Pinpoint the cell where the given text exists, returning its (x, y) midpoint coordinate. 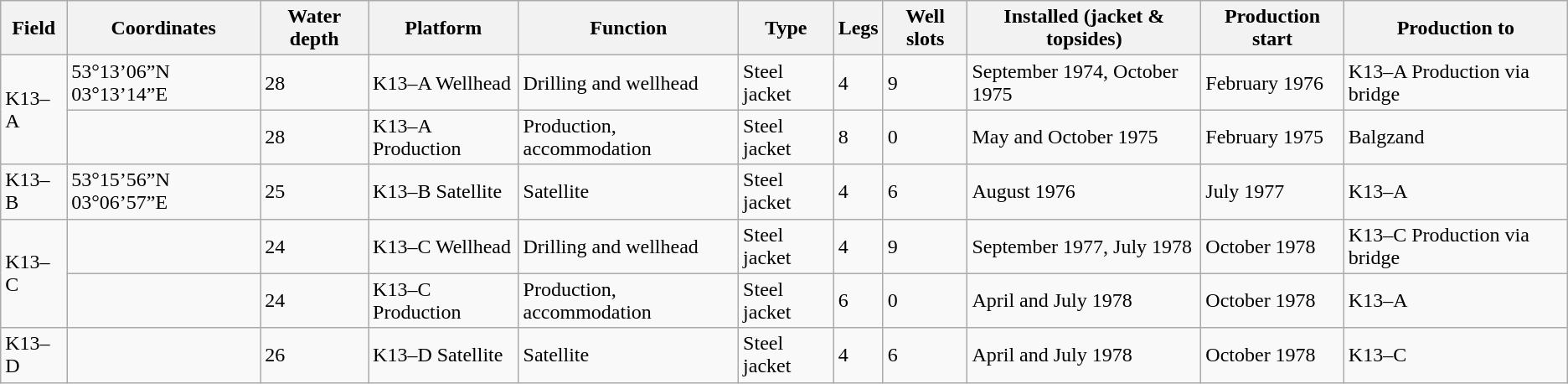
Balgzand (1456, 138)
September 1974, October 1975 (1084, 82)
26 (315, 355)
September 1977, July 1978 (1084, 246)
Function (628, 29)
Type (787, 29)
Installed (jacket & topsides) (1084, 29)
K13–B (34, 191)
K13–B Satellite (444, 191)
K13–D (34, 355)
K13–A Wellhead (444, 82)
K13–A Production (444, 138)
53°13’06”N 03°13’14”E (164, 82)
8 (858, 138)
February 1976 (1272, 82)
May and October 1975 (1084, 138)
August 1976 (1084, 191)
K13–C Production (444, 300)
53°15’56”N 03°06’57”E (164, 191)
Water depth (315, 29)
Legs (858, 29)
25 (315, 191)
Field (34, 29)
Production to (1456, 29)
July 1977 (1272, 191)
K13–A Production via bridge (1456, 82)
Well slots (925, 29)
Platform (444, 29)
Coordinates (164, 29)
K13–C Wellhead (444, 246)
February 1975 (1272, 138)
K13–D Satellite (444, 355)
Production start (1272, 29)
K13–C Production via bridge (1456, 246)
